Detect which cell encompasses the target text, then output its [X, Y] center coordinate. 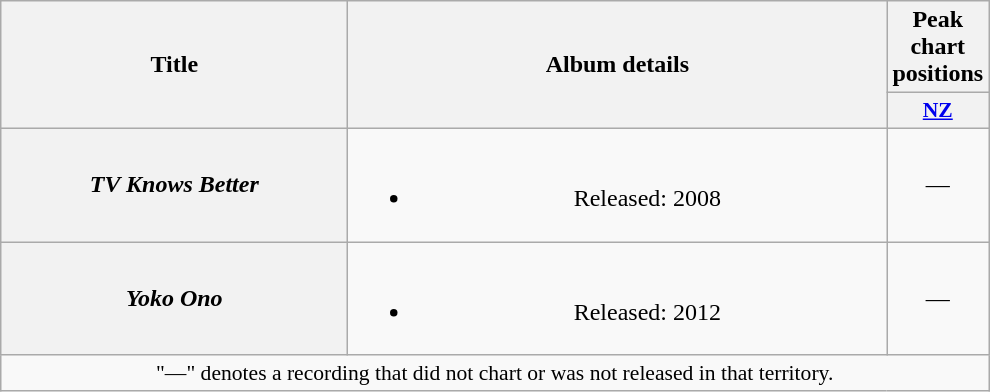
Released: 2008 [618, 184]
Yoko Ono [174, 298]
TV Knows Better [174, 184]
Released: 2012 [618, 298]
NZ [938, 111]
Title [174, 65]
Peak chart positions [938, 47]
Album details [618, 65]
"—" denotes a recording that did not chart or was not released in that territory. [495, 373]
